Capture the cell that displays the provided text and extract its [x, y] central coordinate. 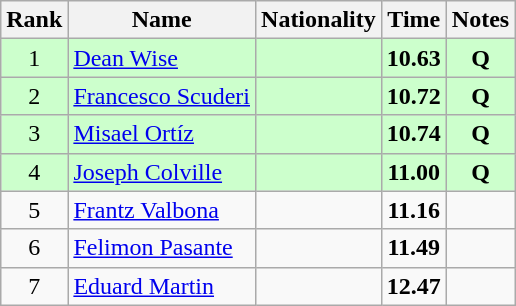
Name [162, 20]
7 [34, 286]
10.63 [414, 58]
Felimon Pasante [162, 248]
4 [34, 172]
Time [414, 20]
6 [34, 248]
Rank [34, 20]
Misael Ortíz [162, 134]
10.72 [414, 96]
Eduard Martin [162, 286]
Francesco Scuderi [162, 96]
5 [34, 210]
11.00 [414, 172]
11.16 [414, 210]
1 [34, 58]
3 [34, 134]
11.49 [414, 248]
Nationality [319, 20]
Dean Wise [162, 58]
Frantz Valbona [162, 210]
12.47 [414, 286]
10.74 [414, 134]
Joseph Colville [162, 172]
2 [34, 96]
Notes [480, 20]
